Pinpoint the cell where the given text exists, returning its [x, y] midpoint coordinate. 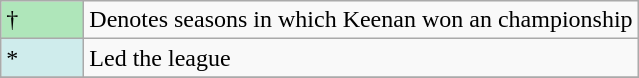
† [42, 20]
* [42, 58]
Denotes seasons in which Keenan won an championship [361, 20]
Led the league [361, 58]
